Pinpoint the cell where the given text exists, returning its [x, y] midpoint coordinate. 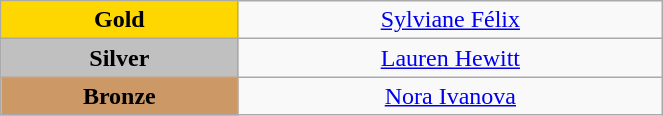
Gold [120, 20]
Lauren Hewitt [450, 58]
Nora Ivanova [450, 96]
Silver [120, 58]
Bronze [120, 96]
Sylviane Félix [450, 20]
